Pinpoint the cell where the given text exists, returning its (x, y) midpoint coordinate. 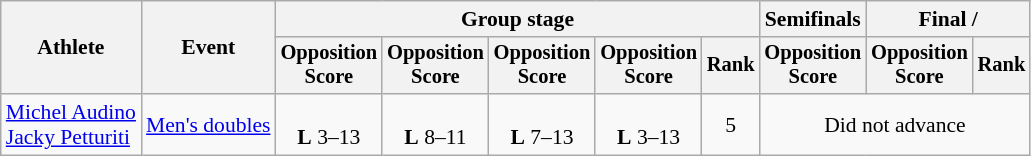
L 7–13 (542, 124)
Final / (948, 19)
L 8–11 (436, 124)
Event (208, 48)
Men's doubles (208, 124)
Did not advance (894, 124)
Semifinals (812, 19)
5 (731, 124)
Athlete (71, 48)
Group stage (518, 19)
Michel AudinoJacky Petturiti (71, 124)
